Extract the (X, Y) coordinate from the center of the cell holding the provided text.  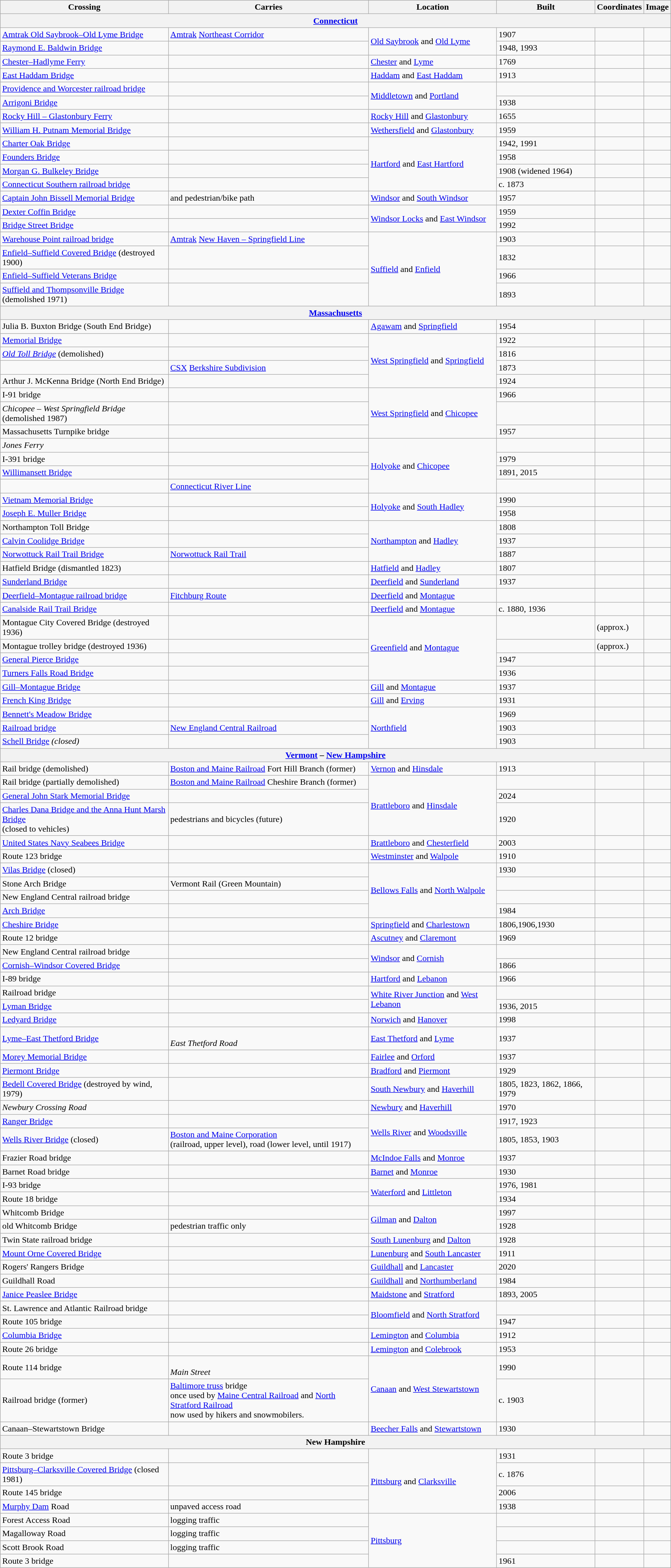
Windsor and South Windsor (433, 198)
Northfield (433, 728)
Rocky Hill – Glastonbury Ferry (85, 116)
Enfield–Suffield Veterans Bridge (85, 276)
Baltimore truss bridge once used by Maine Central Railroad and North Stratford Railroad now used by hikers and snowmobilers. (269, 1400)
St. Lawrence and Atlantic Railroad bridge (85, 1308)
1924 (546, 381)
Captain John Bissell Memorial Bridge (85, 198)
Bridge Street Bridge (85, 225)
1907 (546, 34)
Charles Dana Bridge and the Anna Hunt Marsh Bridge(closed to vehicles) (85, 819)
Boston and Maine Corporation(railroad, upper level), road (lower level, until 1917) (269, 1139)
South Lunenburg and Dalton (433, 1240)
Northampton Toll Bridge (85, 527)
Agawam and Springfield (433, 326)
Montague trolley bridge (destroyed 1936) (85, 646)
Wethersfield and Glastonbury (433, 130)
1832 (546, 257)
Joseph E. Muller Bridge (85, 513)
Pittsburg–Clarksville Covered Bridge (closed 1981) (85, 1474)
Windsor and Cornish (433, 959)
Guildhall Road (85, 1281)
1912 (546, 1335)
1806,1906,1930 (546, 924)
Massachusetts (335, 313)
General John Stark Memorial Bridge (85, 796)
1910 (546, 856)
I-91 bridge (85, 395)
Location (433, 7)
Canaan–Stewartstown Bridge (85, 1429)
West Springfield and Springfield (433, 360)
Main Street (269, 1367)
Bedell Covered Bridge (destroyed by wind, 1979) (85, 1089)
Hatfield and Hadley (433, 568)
1805, 1853, 1903 (546, 1139)
Janice Peaslee Bridge (85, 1294)
Arch Bridge (85, 911)
1917, 1923 (546, 1121)
East Thetford and Lyme (433, 1038)
Mount Orne Covered Bridge (85, 1253)
Greenfield and Montague (433, 648)
Gill and Montague (433, 687)
New England Central Railroad (269, 728)
Wells River Bridge (closed) (85, 1139)
Bloomfield and North Stratford (433, 1315)
Old Toll Bridge (demolished) (85, 354)
Northampton and Hadley (433, 541)
Gill and Erving (433, 701)
2020 (546, 1267)
c. 1880, 1936 (546, 609)
Route 105 bridge (85, 1321)
1954 (546, 326)
Connecticut River Line (269, 486)
Sunderland Bridge (85, 582)
Enfield–Suffield Covered Bridge (destroyed 1900) (85, 257)
Springfield and Charlestown (433, 924)
Columbia Bridge (85, 1335)
Beecher Falls and Stewartstown (433, 1429)
Route 26 bridge (85, 1349)
Haddam and East Haddam (433, 75)
Deerfield and Sunderland (433, 582)
Bellows Falls and North Walpole (433, 890)
Arthur J. McKenna Bridge (North End Bridge) (85, 381)
Murphy Dam Road (85, 1506)
Fitchburg Route (269, 595)
Suffield and Thompsonville Bridge (demolished 1971) (85, 295)
Holyoke and South Hadley (433, 507)
Magalloway Road (85, 1534)
Lyme–East Thetford Bridge (85, 1038)
Ledyard Bridge (85, 1020)
General Pierce Bridge (85, 660)
French King Bridge (85, 701)
Bennett's Meadow Bridge (85, 714)
Connecticut (335, 21)
Massachusetts Turnpike bridge (85, 432)
Rail bridge (partially demolished) (85, 782)
1655 (546, 116)
Bradford and Piermont (433, 1070)
West Springfield and Chicopee (433, 413)
1816 (546, 354)
1920 (546, 819)
Westminster and Walpole (433, 856)
Newbury Crossing Road (85, 1107)
pedestrian traffic only (269, 1226)
Image (657, 7)
Vilas Bridge (closed) (85, 870)
Vermont – New Hampshire (335, 755)
Route 145 bridge (85, 1493)
East Thetford Road (269, 1038)
Warehouse Point railroad bridge (85, 239)
Route 114 bridge (85, 1367)
1922 (546, 340)
Vietnam Memorial Bridge (85, 500)
Gilman and Dalton (433, 1219)
pedestrians and bicycles (future) (269, 819)
1948, 1993 (546, 48)
Jones Ferry (85, 445)
Wells River and Woodsville (433, 1133)
Rocky Hill and Glastonbury (433, 116)
Hartford and Lebanon (433, 979)
White River Junction and West Lebanon (433, 999)
Schell Bridge (closed) (85, 741)
Gill–Montague Bridge (85, 687)
United States Navy Seabees Bridge (85, 842)
Norwottuck Rail Trail (269, 554)
Amtrak Old Saybrook–Old Lyme Bridge (85, 34)
Connecticut Southern railroad bridge (85, 185)
Railroad bridge (former) (85, 1400)
Route 12 bridge (85, 938)
I-93 bridge (85, 1185)
Newbury and Haverhill (433, 1107)
Guildhall and Lancaster (433, 1267)
Norwottuck Rail Trail Bridge (85, 554)
Norwich and Hanover (433, 1020)
Stone Arch Bridge (85, 883)
Suffield and Enfield (433, 269)
Cornish–Windsor Covered Bridge (85, 965)
Pittsburg and Clarksville (433, 1481)
1908 (widened 1964) (546, 171)
Scott Brook Road (85, 1547)
1936, 2015 (546, 1006)
1970 (546, 1107)
Montague City Covered Bridge (destroyed 1936) (85, 627)
Barnet and Monroe (433, 1172)
Fairlee and Orford (433, 1057)
Whitcomb Bridge (85, 1213)
Chester–Hadlyme Ferry (85, 62)
old Whitcomb Bridge (85, 1226)
1961 (546, 1561)
I-391 bridge (85, 459)
Ascutney and Claremont (433, 938)
Julia B. Buxton Bridge (South End Bridge) (85, 326)
Chester and Lyme (433, 62)
Lyman Bridge (85, 1006)
2003 (546, 842)
McIndoe Falls and Monroe (433, 1158)
1911 (546, 1253)
Boston and Maine Railroad Cheshire Branch (former) (269, 782)
Calvin Coolidge Bridge (85, 541)
Canaan and West Stewartstown (433, 1389)
1936 (546, 673)
1976, 1981 (546, 1185)
Providence and Worcester railroad bridge (85, 89)
1808 (546, 527)
Carries (269, 7)
1805, 1823, 1862, 1866, 1979 (546, 1089)
Lemington and Columbia (433, 1335)
Brattleboro and Hinsdale (433, 805)
Turners Falls Road Bridge (85, 673)
Morgan G. Bulkeley Bridge (85, 171)
Rogers' Rangers Bridge (85, 1267)
1807 (546, 568)
East Haddam Bridge (85, 75)
Barnet Road bridge (85, 1172)
1893, 2005 (546, 1294)
c. 1876 (546, 1474)
Holyoke and Chicopee (433, 466)
Maidstone and Stratford (433, 1294)
Deerfield–Montague railroad bridge (85, 595)
1769 (546, 62)
1934 (546, 1199)
CSX Berkshire Subdivision (269, 367)
Morey Memorial Bridge (85, 1057)
c. 1903 (546, 1400)
Coordinates (619, 7)
Windsor Locks and East Windsor (433, 219)
Cheshire Bridge (85, 924)
Amtrak Northeast Corridor (269, 34)
c. 1873 (546, 185)
Dexter Coffin Bridge (85, 212)
Amtrak New Haven – Springfield Line (269, 239)
Charter Oak Bridge (85, 143)
Forest Access Road (85, 1520)
Brattleboro and Chesterfield (433, 842)
Lemington and Colebrook (433, 1349)
1997 (546, 1213)
Hartford and East Hartford (433, 164)
and pedestrian/bike path (269, 198)
William H. Putnam Memorial Bridge (85, 130)
New Hampshire (335, 1442)
Built (546, 7)
1953 (546, 1349)
1887 (546, 554)
2006 (546, 1493)
Rail bridge (demolished) (85, 769)
unpaved access road (269, 1506)
1893 (546, 295)
1979 (546, 459)
Old Saybrook and Old Lyme (433, 41)
Pittsburg (433, 1540)
1942, 1991 (546, 143)
Vermont Rail (Green Mountain) (269, 883)
1873 (546, 367)
1891, 2015 (546, 473)
Route 123 bridge (85, 856)
Crossing (85, 7)
Frazier Road bridge (85, 1158)
Raymond E. Baldwin Bridge (85, 48)
Boston and Maine Railroad Fort Hill Branch (former) (269, 769)
Memorial Bridge (85, 340)
Guildhall and Northumberland (433, 1281)
Waterford and Littleton (433, 1192)
South Newbury and Haverhill (433, 1089)
Piermont Bridge (85, 1070)
1866 (546, 965)
Arrigoni Bridge (85, 102)
Hatfield Bridge (dismantled 1823) (85, 568)
Lunenburg and South Lancaster (433, 1253)
1929 (546, 1070)
1998 (546, 1020)
Vernon and Hinsdale (433, 769)
I-89 bridge (85, 979)
Founders Bridge (85, 157)
Chicopee – West Springfield Bridge (demolished 1987) (85, 413)
Route 18 bridge (85, 1199)
Middletown and Portland (433, 96)
Canalside Rail Trail Bridge (85, 609)
2024 (546, 796)
Willimansett Bridge (85, 473)
Ranger Bridge (85, 1121)
1992 (546, 225)
Twin State railroad bridge (85, 1240)
